Search for the cell housing the specified text and yield its [X, Y] center coordinate. 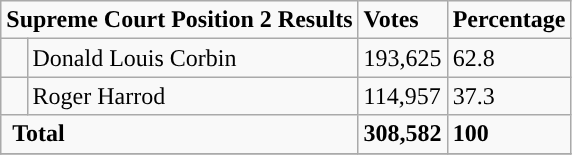
Votes [402, 20]
308,582 [402, 134]
Supreme Court Position 2 Results [180, 20]
Donald Louis Corbin [192, 58]
62.8 [509, 58]
37.3 [509, 96]
Percentage [509, 20]
Total [180, 134]
114,957 [402, 96]
100 [509, 134]
Roger Harrod [192, 96]
193,625 [402, 58]
